Pinpoint the cell where the given text exists, returning its [x, y] midpoint coordinate. 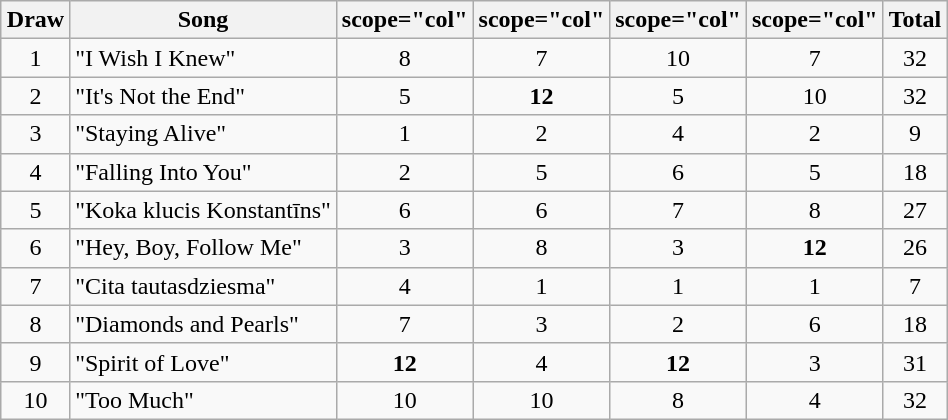
Draw [35, 20]
Song [204, 20]
"Too Much" [204, 400]
"Spirit of Love" [204, 362]
26 [915, 248]
"Falling Into You" [204, 172]
"Diamonds and Pearls" [204, 324]
"Cita tautasdziesma" [204, 286]
"I Wish I Knew" [204, 58]
"Koka klucis Konstantīns" [204, 210]
Total [915, 20]
27 [915, 210]
"It's Not the End" [204, 96]
"Staying Alive" [204, 134]
"Hey, Boy, Follow Me" [204, 248]
31 [915, 362]
